Scan for the cell matching the given text and deliver its [x, y] coordinate at center. 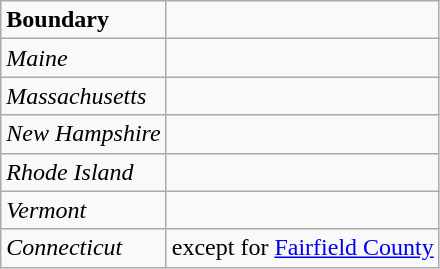
Boundary [84, 20]
Rhode Island [84, 172]
New Hampshire [84, 134]
Massachusetts [84, 96]
Vermont [84, 210]
except for Fairfield County [302, 248]
Connecticut [84, 248]
Maine [84, 58]
